Search for the cell housing the specified text and yield its [X, Y] center coordinate. 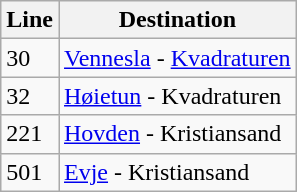
Hovden - Kristiansand [177, 134]
221 [30, 134]
Vennesla - Kvadraturen [177, 58]
Line [30, 20]
Høietun - Kvadraturen [177, 96]
501 [30, 172]
30 [30, 58]
32 [30, 96]
Destination [177, 20]
Evje - Kristiansand [177, 172]
